From the cell containing the given text, extract its center point as (X, Y) coordinate. 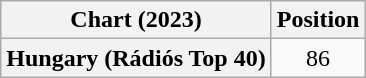
86 (318, 58)
Position (318, 20)
Hungary (Rádiós Top 40) (136, 58)
Chart (2023) (136, 20)
